Scan for the cell matching the given text and deliver its [x, y] coordinate at center. 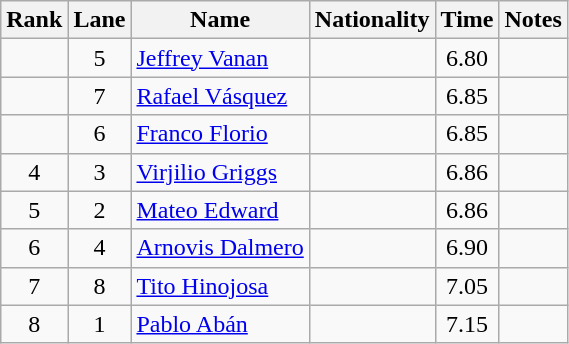
Lane [100, 20]
Notes [533, 20]
6.90 [467, 248]
Rank [34, 20]
Name [220, 20]
Rafael Vásquez [220, 96]
Franco Florio [220, 134]
Jeffrey Vanan [220, 58]
Tito Hinojosa [220, 286]
3 [100, 172]
Nationality [372, 20]
7.05 [467, 286]
Time [467, 20]
2 [100, 210]
Arnovis Dalmero [220, 248]
Mateo Edward [220, 210]
7.15 [467, 324]
Virjilio Griggs [220, 172]
6.80 [467, 58]
1 [100, 324]
Pablo Abán [220, 324]
